From the cell containing the given text, extract its center point as [x, y] coordinate. 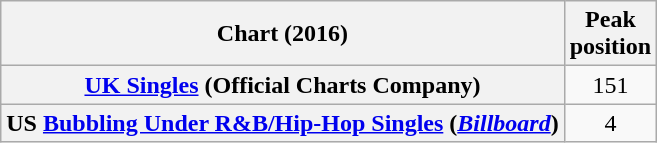
151 [610, 85]
Chart (2016) [282, 34]
Peakposition [610, 34]
4 [610, 123]
US Bubbling Under R&B/Hip-Hop Singles (Billboard) [282, 123]
UK Singles (Official Charts Company) [282, 85]
